Return (x, y) of the center of cell containing provided text 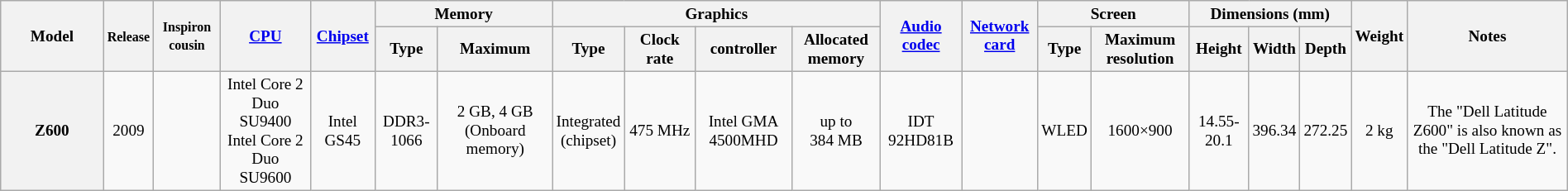
CPU (265, 36)
Maximum (495, 49)
2009 (129, 131)
Graphics (716, 14)
IDT 92HD81B (921, 131)
Memory (463, 14)
Z600 (52, 131)
1600×900 (1140, 131)
Chipset (342, 36)
Release (129, 36)
14.55-20.1 (1219, 131)
Audio codec (921, 36)
Maximum resolution (1140, 49)
Height (1219, 49)
Integrated(chipset) (589, 131)
Intel GS45 (342, 131)
DDR3-1066 (406, 131)
Clock rate (660, 49)
2 kg (1379, 131)
Network card (1000, 36)
Screen (1113, 14)
Width (1274, 49)
Intel Core 2 Duo SU9400Intel Core 2 Duo SU9600 (265, 131)
396.34 (1274, 131)
Inspiron cousin (187, 36)
Intel GMA 4500MHD (744, 131)
controller (744, 49)
272.25 (1326, 131)
Depth (1326, 49)
up to 384 MB (835, 131)
Allocated memory (835, 49)
The "Dell Latitude Z600" is also known as the "Dell Latitude Z". (1488, 131)
2 GB, 4 GB (Onboard memory) (495, 131)
475 MHz (660, 131)
Dimensions (mm) (1270, 14)
Notes (1488, 36)
WLED (1065, 131)
Weight (1379, 36)
Model (52, 36)
